Identify which cell holds the provided text, then report its (X, Y) central coordinate. 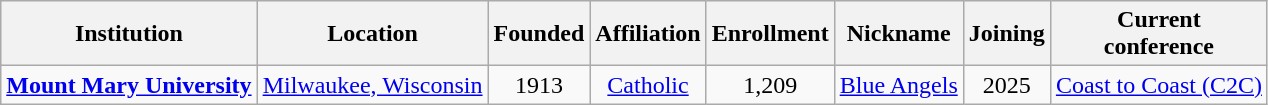
Coast to Coast (C2C) (1158, 85)
Institution (129, 34)
Joining (1006, 34)
Location (372, 34)
Enrollment (770, 34)
Milwaukee, Wisconsin (372, 85)
Nickname (898, 34)
Affiliation (648, 34)
Catholic (648, 85)
Currentconference (1158, 34)
1,209 (770, 85)
2025 (1006, 85)
Mount Mary University (129, 85)
Blue Angels (898, 85)
Founded (539, 34)
1913 (539, 85)
